Find where the given text appears and provide that cell's center as [x, y] coordinate. 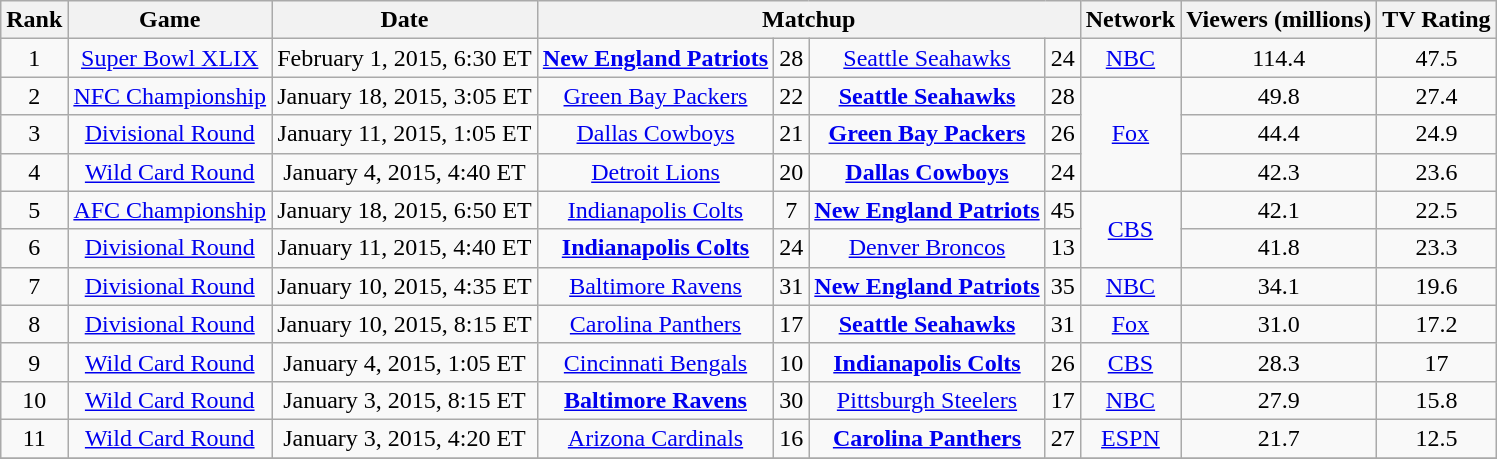
Rank [34, 20]
Network [1130, 20]
January 3, 2015, 4:20 ET [405, 438]
19.6 [1436, 286]
January 10, 2015, 4:35 ET [405, 286]
47.5 [1436, 58]
Pittsburgh Steelers [927, 400]
Game [170, 20]
January 4, 2015, 4:40 ET [405, 172]
January 18, 2015, 3:05 ET [405, 96]
January 11, 2015, 1:05 ET [405, 134]
17.2 [1436, 324]
12.5 [1436, 438]
23.3 [1436, 248]
49.8 [1279, 96]
28.3 [1279, 362]
8 [34, 324]
Super Bowl XLIX [170, 58]
ESPN [1130, 438]
24.9 [1436, 134]
114.4 [1279, 58]
TV Rating [1436, 20]
January 10, 2015, 8:15 ET [405, 324]
AFC Championship [170, 210]
22 [792, 96]
January 4, 2015, 1:05 ET [405, 362]
January 3, 2015, 8:15 ET [405, 400]
27.9 [1279, 400]
34.1 [1279, 286]
16 [792, 438]
January 18, 2015, 6:50 ET [405, 210]
27.4 [1436, 96]
20 [792, 172]
45 [1062, 210]
Date [405, 20]
1 [34, 58]
2 [34, 96]
41.8 [1279, 248]
January 11, 2015, 4:40 ET [405, 248]
35 [1062, 286]
22.5 [1436, 210]
Viewers (millions) [1279, 20]
Cincinnati Bengals [655, 362]
3 [34, 134]
13 [1062, 248]
31.0 [1279, 324]
February 1, 2015, 6:30 ET [405, 58]
Arizona Cardinals [655, 438]
Detroit Lions [655, 172]
42.1 [1279, 210]
27 [1062, 438]
23.6 [1436, 172]
21.7 [1279, 438]
5 [34, 210]
42.3 [1279, 172]
30 [792, 400]
9 [34, 362]
Matchup [808, 20]
15.8 [1436, 400]
4 [34, 172]
Denver Broncos [927, 248]
11 [34, 438]
21 [792, 134]
6 [34, 248]
NFC Championship [170, 96]
44.4 [1279, 134]
